Pinpoint the cell where the given text exists, returning its [x, y] midpoint coordinate. 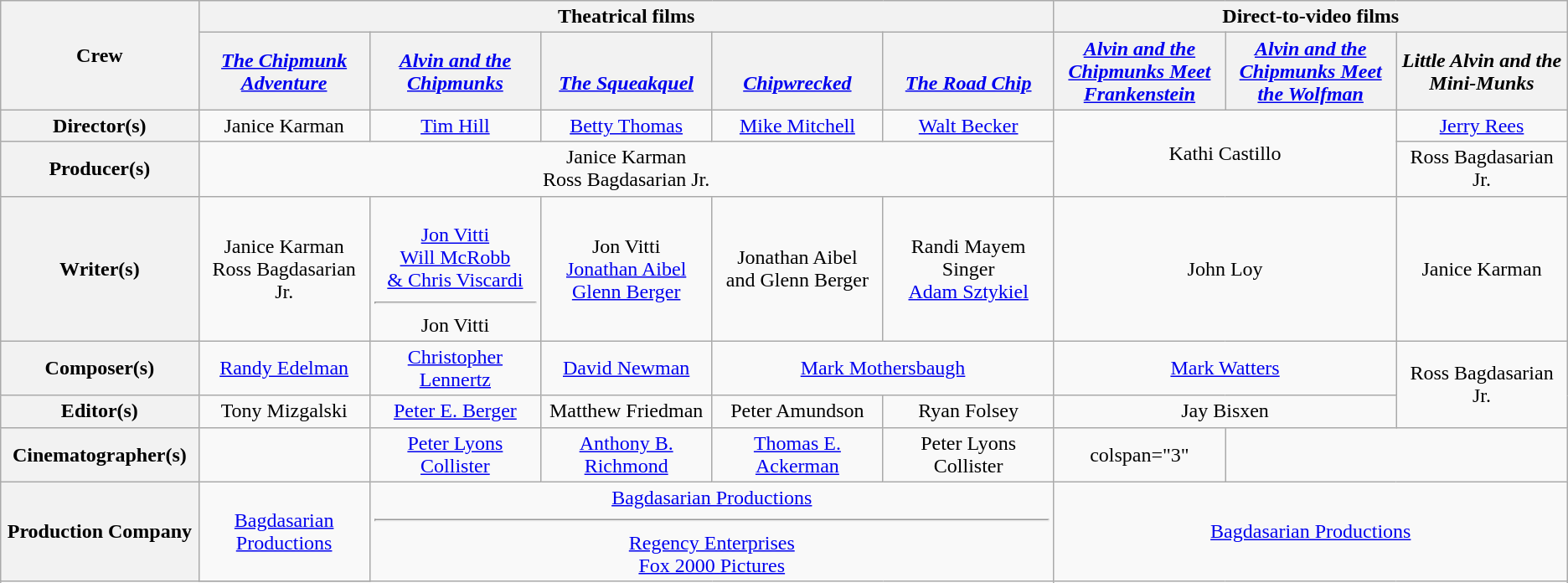
Alvin and the Chipmunks Meet Frankenstein [1139, 71]
Randi Mayem Singer Adam Sztykiel [968, 268]
colspan="3" [1139, 454]
Direct-to-video films [1310, 17]
Jay Bisxen [1225, 411]
The Chipmunk Adventure [284, 71]
Mark Watters [1225, 369]
Anthony B. Richmond [627, 454]
Jon Vitti Jonathan Aibel Glenn Berger [627, 268]
Production Company [100, 531]
John Loy [1225, 268]
Tony Mizgalski [284, 411]
Alvin and the Chipmunks [455, 71]
Producer(s) [100, 169]
Peter Amundson [797, 411]
Jerry Rees [1482, 126]
Writer(s) [100, 268]
The Squeakquel [627, 71]
Kathi Castillo [1225, 152]
Matthew Friedman [627, 411]
Thomas E. Ackerman [797, 454]
Theatrical films [627, 17]
The Road Chip [968, 71]
Jon Vitti Will McRobb & Chris Viscardi Jon Vitti [455, 268]
Randy Edelman [284, 369]
Betty Thomas [627, 126]
Christopher Lennertz [455, 369]
Mark Mothersbaugh [883, 369]
Chipwrecked [797, 71]
Cinematographer(s) [100, 454]
Alvin and the Chipmunks Meet the Wolfman [1311, 71]
Mike Mitchell [797, 126]
Tim Hill [455, 126]
Bagdasarian ProductionsRegency EnterprisesFox 2000 Pictures [712, 531]
Crew [100, 55]
David Newman [627, 369]
Composer(s) [100, 369]
Director(s) [100, 126]
Peter E. Berger [455, 411]
Walt Becker [968, 126]
Ryan Folsey [968, 411]
Little Alvin and the Mini-Munks [1482, 71]
Editor(s) [100, 411]
Jonathan Aibel and Glenn Berger [797, 268]
